Search for the cell housing the specified text and yield its (x, y) center coordinate. 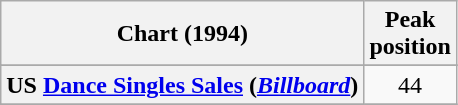
Peakposition (410, 34)
Chart (1994) (182, 34)
44 (410, 85)
US Dance Singles Sales (Billboard) (182, 85)
